Identify which cell holds the provided text, then report its (X, Y) central coordinate. 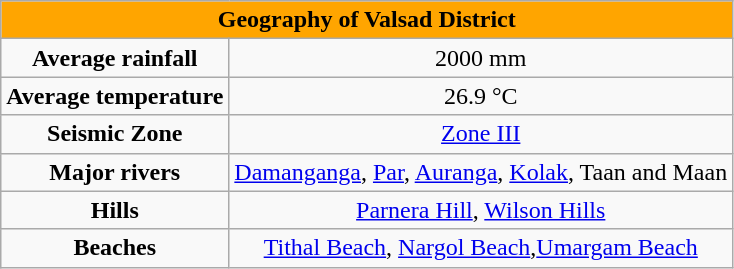
Tithal Beach, Nargol Beach,Umargam Beach (481, 248)
Average rainfall (115, 58)
26.9 °C (481, 96)
Hills (115, 210)
Damanganga, Par, Auranga, Kolak, Taan and Maan (481, 172)
Seismic Zone (115, 134)
Beaches (115, 248)
Major rivers (115, 172)
Zone III (481, 134)
2000 mm (481, 58)
Average temperature (115, 96)
Parnera Hill, Wilson Hills (481, 210)
Geography of Valsad District (367, 20)
